Capture the cell that displays the provided text and extract its [x, y] central coordinate. 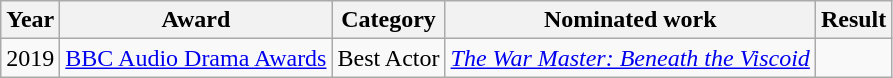
The War Master: Beneath the Viscoid [630, 58]
Year [30, 20]
Best Actor [388, 58]
Category [388, 20]
Award [196, 20]
Result [853, 20]
2019 [30, 58]
BBC Audio Drama Awards [196, 58]
Nominated work [630, 20]
